Scan for the cell matching the given text and deliver its (x, y) coordinate at center. 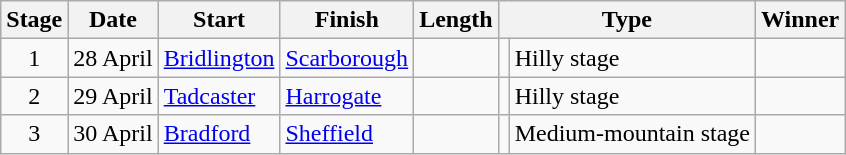
1 (34, 58)
Tadcaster (219, 96)
3 (34, 134)
2 (34, 96)
Bridlington (219, 58)
Sheffield (347, 134)
Date (113, 20)
Winner (800, 20)
Scarborough (347, 58)
28 April (113, 58)
Stage (34, 20)
Finish (347, 20)
Harrogate (347, 96)
Length (456, 20)
Medium-mountain stage (632, 134)
Bradford (219, 134)
29 April (113, 96)
Start (219, 20)
30 April (113, 134)
Type (626, 20)
